Determine the (x, y) coordinate at the center of the cell enclosing the given text.  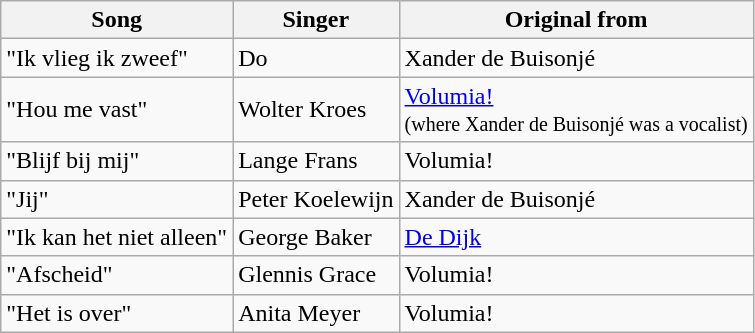
"Afscheid" (117, 275)
"Blijf bij mij" (117, 161)
"Ik kan het niet alleen" (117, 237)
"Het is over" (117, 313)
"Jij" (117, 199)
Lange Frans (316, 161)
Do (316, 58)
George Baker (316, 237)
De Dijk (576, 237)
Volumia!(where Xander de Buisonjé was a vocalist) (576, 110)
"Hou me vast" (117, 110)
"Ik vlieg ik zweef" (117, 58)
Glennis Grace (316, 275)
Wolter Kroes (316, 110)
Song (117, 20)
Anita Meyer (316, 313)
Singer (316, 20)
Original from (576, 20)
Peter Koelewijn (316, 199)
